Scan for the cell matching the given text and deliver its [X, Y] coordinate at center. 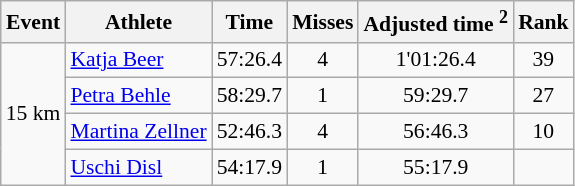
Martina Zellner [138, 132]
1'01:26.4 [436, 60]
58:29.7 [250, 96]
Misses [322, 22]
52:46.3 [250, 132]
54:17.9 [250, 167]
27 [544, 96]
Adjusted time 2 [436, 22]
Athlete [138, 22]
Event [34, 22]
Katja Beer [138, 60]
10 [544, 132]
Uschi Disl [138, 167]
Petra Behle [138, 96]
56:46.3 [436, 132]
55:17.9 [436, 167]
15 km [34, 113]
59:29.7 [436, 96]
57:26.4 [250, 60]
Rank [544, 22]
Time [250, 22]
39 [544, 60]
